Locate the cell with the specified text and output its (x, y) center coordinate. 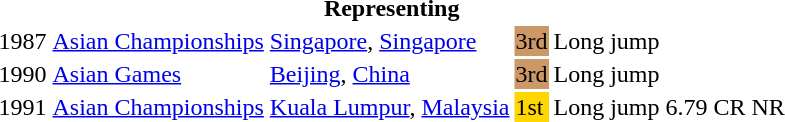
Beijing, China (390, 74)
Kuala Lumpur, Malaysia (390, 107)
Asian Games (158, 74)
Singapore, Singapore (390, 41)
1st (532, 107)
